For the text-containing cell, return its midpoint in [X, Y] coordinate format. 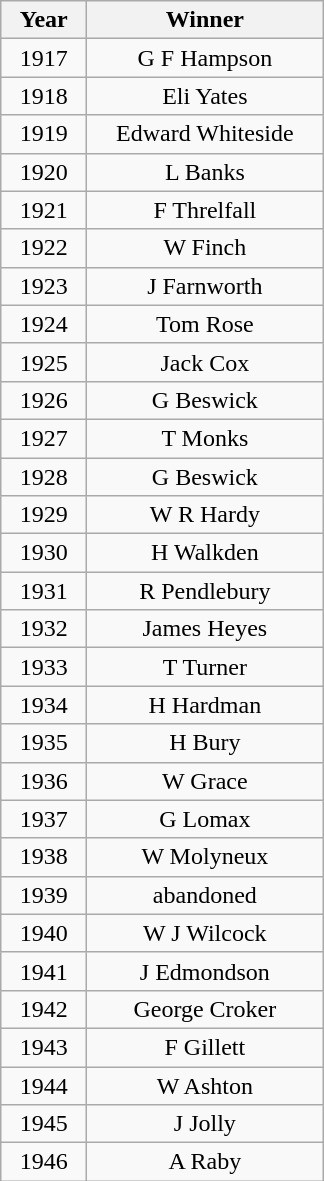
Eli Yates [205, 96]
1931 [44, 591]
1917 [44, 58]
1935 [44, 743]
1943 [44, 1047]
J Farnworth [205, 286]
1920 [44, 172]
A Raby [205, 1162]
1946 [44, 1162]
Winner [205, 20]
W Grace [205, 781]
1924 [44, 324]
H Bury [205, 743]
G Lomax [205, 819]
F Gillett [205, 1047]
1925 [44, 362]
1940 [44, 933]
James Heyes [205, 629]
L Banks [205, 172]
1945 [44, 1124]
1937 [44, 819]
W Ashton [205, 1085]
abandoned [205, 895]
1944 [44, 1085]
1921 [44, 210]
W Finch [205, 248]
T Turner [205, 667]
1932 [44, 629]
J Jolly [205, 1124]
H Hardman [205, 705]
W J Wilcock [205, 933]
1936 [44, 781]
1930 [44, 553]
1942 [44, 1009]
George Croker [205, 1009]
Edward Whiteside [205, 134]
1928 [44, 477]
F Threlfall [205, 210]
T Monks [205, 438]
G F Hampson [205, 58]
W R Hardy [205, 515]
1926 [44, 400]
1927 [44, 438]
1929 [44, 515]
W Molyneux [205, 857]
1919 [44, 134]
1922 [44, 248]
J Edmondson [205, 971]
1938 [44, 857]
R Pendlebury [205, 591]
1941 [44, 971]
1939 [44, 895]
1933 [44, 667]
1918 [44, 96]
Tom Rose [205, 324]
H Walkden [205, 553]
1934 [44, 705]
Jack Cox [205, 362]
Year [44, 20]
1923 [44, 286]
